From the cell containing the given text, extract its center point as [x, y] coordinate. 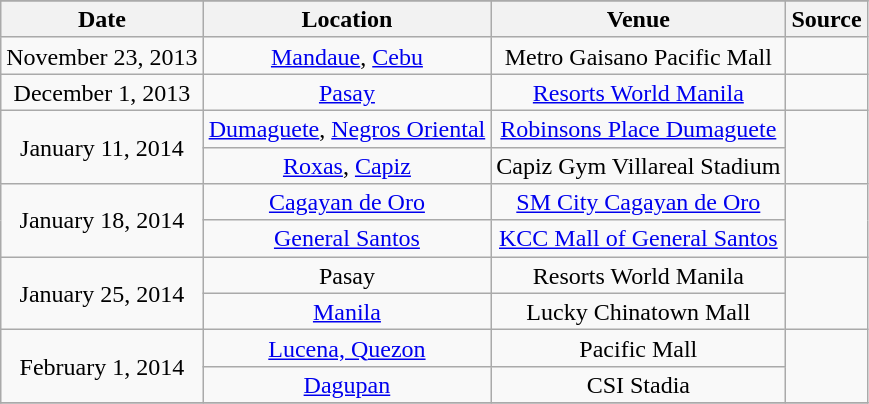
Source [826, 20]
Dumaguete, Negros Oriental [347, 128]
Roxas, Capiz [347, 166]
January 25, 2014 [102, 294]
January 11, 2014 [102, 146]
Venue [638, 20]
February 1, 2014 [102, 366]
Lucky Chinatown Mall [638, 312]
Pacific Mall [638, 348]
Capiz Gym Villareal Stadium [638, 166]
Robinsons Place Dumaguete [638, 128]
Location [347, 20]
Lucena, Quezon [347, 348]
Dagupan [347, 384]
December 1, 2013 [102, 92]
General Santos [347, 238]
November 23, 2013 [102, 56]
CSI Stadia [638, 384]
January 18, 2014 [102, 220]
Manila [347, 312]
Cagayan de Oro [347, 202]
SM City Cagayan de Oro [638, 202]
Date [102, 20]
Mandaue, Cebu [347, 56]
KCC Mall of General Santos [638, 238]
Metro Gaisano Pacific Mall [638, 56]
